Find where the given text appears and provide that cell's center as [X, Y] coordinate. 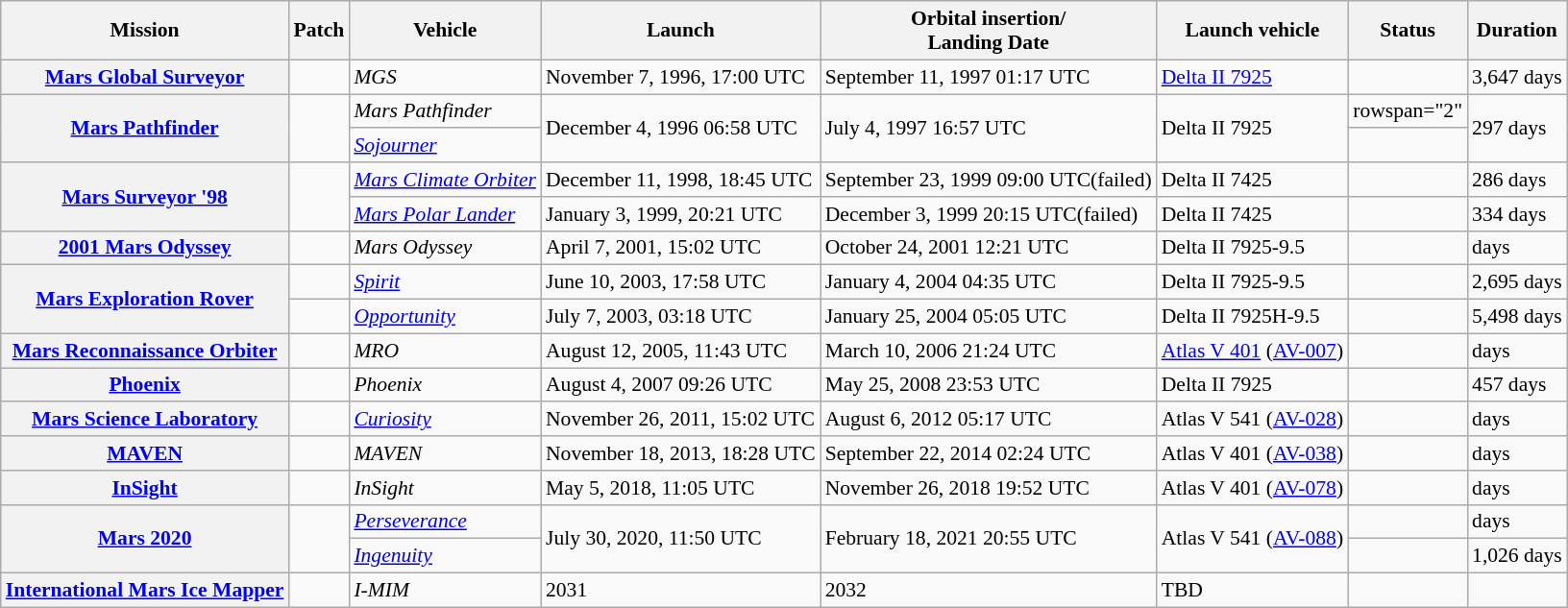
Delta II 7925H-9.5 [1253, 317]
Mars Climate Orbiter [445, 180]
Atlas V 401 (AV-038) [1253, 453]
Mars Surveyor '98 [145, 196]
TBD [1253, 591]
June 10, 2003, 17:58 UTC [680, 282]
286 days [1517, 180]
September 23, 1999 09:00 UTC(failed) [989, 180]
5,498 days [1517, 317]
November 26, 2011, 15:02 UTC [680, 420]
Vehicle [445, 31]
2,695 days [1517, 282]
May 25, 2008 23:53 UTC [989, 385]
January 25, 2004 05:05 UTC [989, 317]
November 7, 1996, 17:00 UTC [680, 77]
Opportunity [445, 317]
July 4, 1997 16:57 UTC [989, 129]
Orbital insertion/Landing Date [989, 31]
rowspan="2" [1408, 111]
457 days [1517, 385]
September 22, 2014 02:24 UTC [989, 453]
Curiosity [445, 420]
December 4, 1996 06:58 UTC [680, 129]
Mars Odyssey [445, 248]
August 4, 2007 09:26 UTC [680, 385]
Mars Global Surveyor [145, 77]
January 4, 2004 04:35 UTC [989, 282]
Perseverance [445, 522]
Atlas V 541 (AV-028) [1253, 420]
334 days [1517, 214]
Mars 2020 [145, 538]
Atlas V 401 (AV-007) [1253, 351]
3,647 days [1517, 77]
July 7, 2003, 03:18 UTC [680, 317]
November 26, 2018 19:52 UTC [989, 488]
Mars Polar Lander [445, 214]
I-MIM [445, 591]
Launch [680, 31]
Sojourner [445, 146]
August 6, 2012 05:17 UTC [989, 420]
October 24, 2001 12:21 UTC [989, 248]
1,026 days [1517, 556]
Mission [145, 31]
Mars Exploration Rover [145, 300]
MGS [445, 77]
July 30, 2020, 11:50 UTC [680, 538]
2001 Mars Odyssey [145, 248]
August 12, 2005, 11:43 UTC [680, 351]
April 7, 2001, 15:02 UTC [680, 248]
March 10, 2006 21:24 UTC [989, 351]
2031 [680, 591]
December 3, 1999 20:15 UTC(failed) [989, 214]
Atlas V 541 (AV-088) [1253, 538]
Mars Science Laboratory [145, 420]
December 11, 1998, 18:45 UTC [680, 180]
Status [1408, 31]
September 11, 1997 01:17 UTC [989, 77]
MRO [445, 351]
2032 [989, 591]
November 18, 2013, 18:28 UTC [680, 453]
January 3, 1999, 20:21 UTC [680, 214]
Atlas V 401 (AV-078) [1253, 488]
Ingenuity [445, 556]
Duration [1517, 31]
February 18, 2021 20:55 UTC [989, 538]
Launch vehicle [1253, 31]
297 days [1517, 129]
May 5, 2018, 11:05 UTC [680, 488]
Patch [319, 31]
Spirit [445, 282]
Mars Reconnaissance Orbiter [145, 351]
International Mars Ice Mapper [145, 591]
